From the cell containing the given text, extract its center point as [X, Y] coordinate. 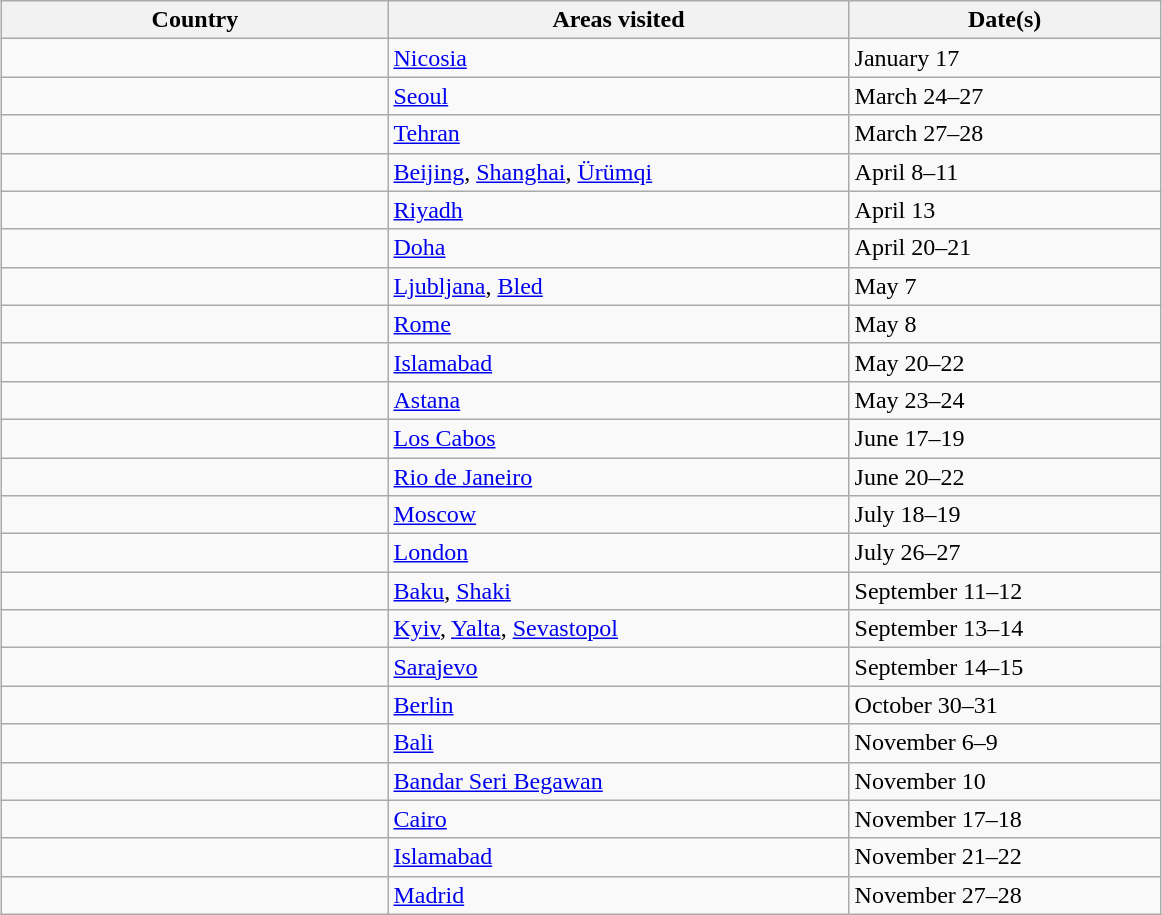
Tehran [618, 134]
September 13–14 [1004, 629]
November 21–22 [1004, 857]
Doha [618, 248]
Nicosia [618, 58]
March 27–28 [1004, 134]
November 27–28 [1004, 895]
September 14–15 [1004, 667]
Kyiv, Yalta, Sevastopol [618, 629]
January 17 [1004, 58]
Los Cabos [618, 438]
Bali [618, 743]
Rio de Janeiro [618, 477]
November 6–9 [1004, 743]
Baku, Shaki [618, 591]
Riyadh [618, 210]
Astana [618, 400]
March 24–27 [1004, 96]
May 7 [1004, 286]
Seoul [618, 96]
Beijing, Shanghai, Ürümqi [618, 172]
London [618, 553]
Moscow [618, 515]
June 17–19 [1004, 438]
Date(s) [1004, 20]
May 20–22 [1004, 362]
April 13 [1004, 210]
Ljubljana, Bled [618, 286]
Madrid [618, 895]
Rome [618, 324]
September 11–12 [1004, 591]
July 26–27 [1004, 553]
April 20–21 [1004, 248]
November 17–18 [1004, 819]
November 10 [1004, 781]
May 23–24 [1004, 400]
Sarajevo [618, 667]
October 30–31 [1004, 705]
Berlin [618, 705]
July 18–19 [1004, 515]
Country [195, 20]
May 8 [1004, 324]
April 8–11 [1004, 172]
Bandar Seri Begawan [618, 781]
June 20–22 [1004, 477]
Areas visited [618, 20]
Cairo [618, 819]
